Extract the (X, Y) coordinate from the center of the cell holding the provided text.  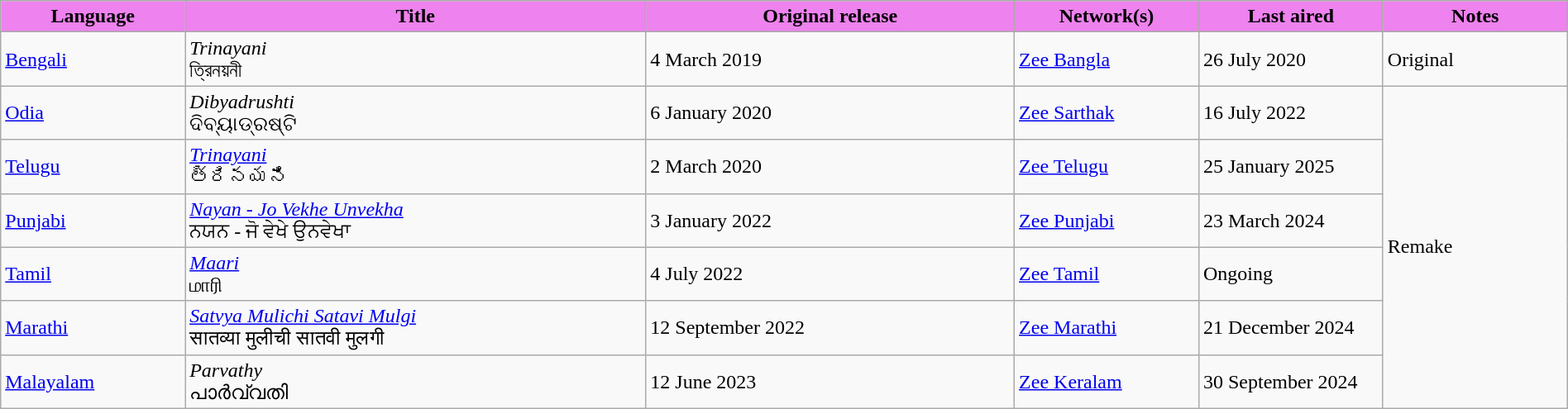
Zee Sarthak (1107, 112)
Zee Bangla (1107, 59)
Telugu (93, 167)
2 March 2020 (830, 167)
25 January 2025 (1290, 167)
Satvya Mulichi Satavi Mulgi सातव्या मुलीची सातवी मुलगी (415, 327)
Malayalam (93, 382)
Nayan - Jo Vekhe Unvekha ਨਯਨ - ਜੋ ਵੇਖੇ ਉਨਵੇਖਾ (415, 220)
4 July 2022 (830, 274)
30 September 2024 (1290, 382)
12 September 2022 (830, 327)
Maari மாரி (415, 274)
Zee Telugu (1107, 167)
Bengali (93, 59)
26 July 2020 (1290, 59)
Odia (93, 112)
Last aired (1290, 17)
Original release (830, 17)
Dibyadrushti ଦିବ୍ୟାଡ୍ରଷ୍ଟି (415, 112)
16 July 2022 (1290, 112)
12 June 2023 (830, 382)
23 March 2024 (1290, 220)
6 January 2020 (830, 112)
Zee Punjabi (1107, 220)
Zee Marathi (1107, 327)
Tamil (93, 274)
4 March 2019 (830, 59)
21 December 2024 (1290, 327)
Original (1475, 59)
Trinayani ত্রিনয়নী (415, 59)
Parvathy പാർവ്വതി (415, 382)
Notes (1475, 17)
Marathi (93, 327)
Language (93, 17)
Network(s) (1107, 17)
Zee Tamil (1107, 274)
Trinayani త్రినయని (415, 167)
3 January 2022 (830, 220)
Remake (1475, 247)
Punjabi (93, 220)
Title (415, 17)
Zee Keralam (1107, 382)
Ongoing (1290, 274)
